Pinpoint the cell where the given text exists, returning its [X, Y] midpoint coordinate. 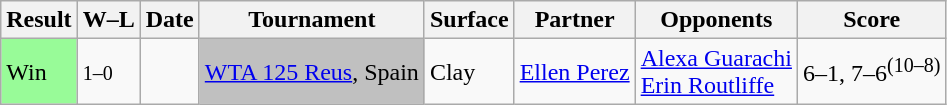
Clay [469, 72]
Surface [469, 20]
Partner [574, 20]
6–1, 7–6(10–8) [871, 72]
Alexa Guarachi Erin Routliffe [716, 72]
WTA 125 Reus, Spain [312, 72]
Tournament [312, 20]
Score [871, 20]
Result [39, 20]
Ellen Perez [574, 72]
1–0 [108, 72]
W–L [108, 20]
Opponents [716, 20]
Date [170, 20]
Win [39, 72]
